Return the [x, y] coordinate for the center point of the cell that contains the specified text.  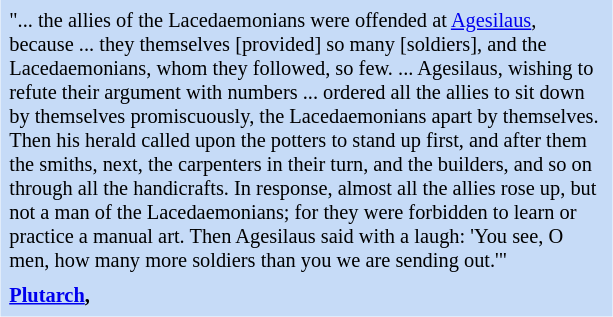
Plutarch, [306, 296]
